Output the [x, y] coordinate of the center of the cell containing the given text.  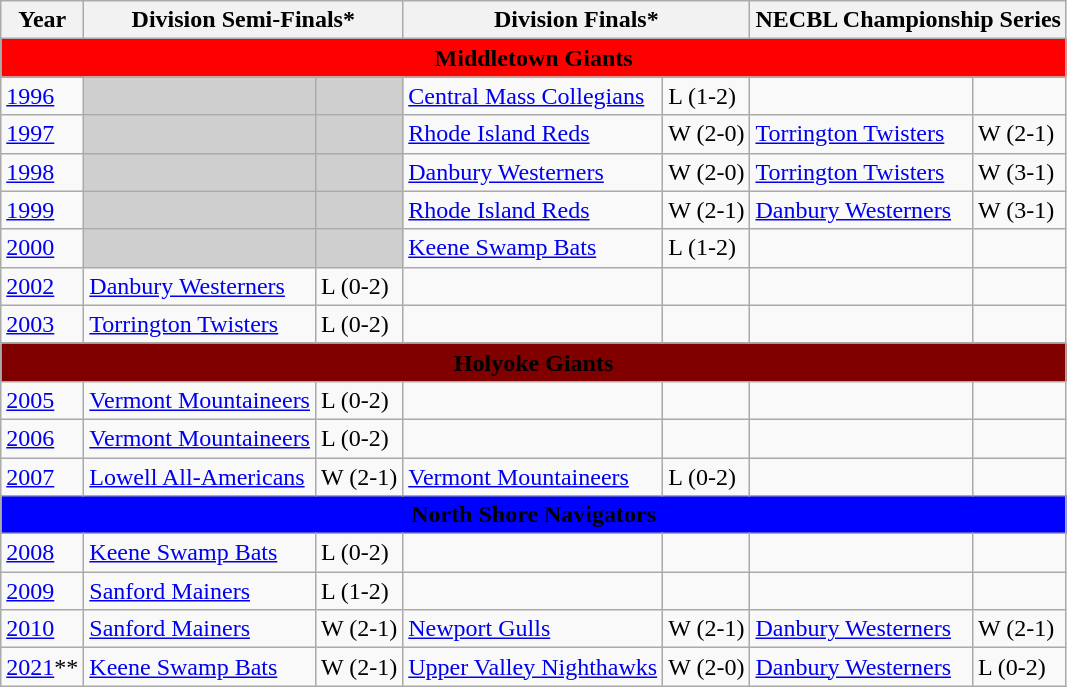
Middletown Giants [534, 58]
1996 [42, 96]
North Shore Navigators [534, 515]
Division Finals* [576, 20]
2002 [42, 286]
2009 [42, 591]
Newport Gulls [533, 629]
1998 [42, 172]
Lowell All-Americans [200, 477]
2007 [42, 477]
1999 [42, 210]
NECBL Championship Series [908, 20]
1997 [42, 134]
2000 [42, 248]
2005 [42, 400]
2003 [42, 324]
Holyoke Giants [534, 362]
2008 [42, 553]
Division Semi-Finals* [244, 20]
2006 [42, 438]
Year [42, 20]
2021** [42, 667]
2010 [42, 629]
Central Mass Collegians [533, 96]
Upper Valley Nighthawks [533, 667]
